Scan for the cell matching the given text and deliver its (X, Y) coordinate at center. 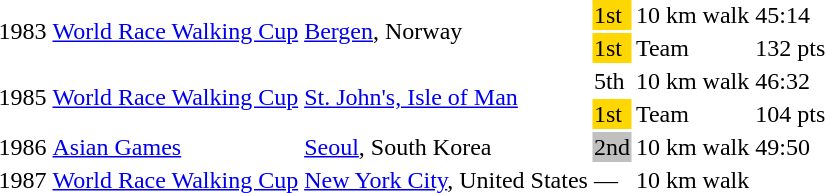
Asian Games (176, 147)
Seoul, South Korea (446, 147)
5th (612, 81)
Bergen, Norway (446, 32)
St. John's, Isle of Man (446, 98)
2nd (612, 147)
